From the cell containing the given text, extract its center point as (X, Y) coordinate. 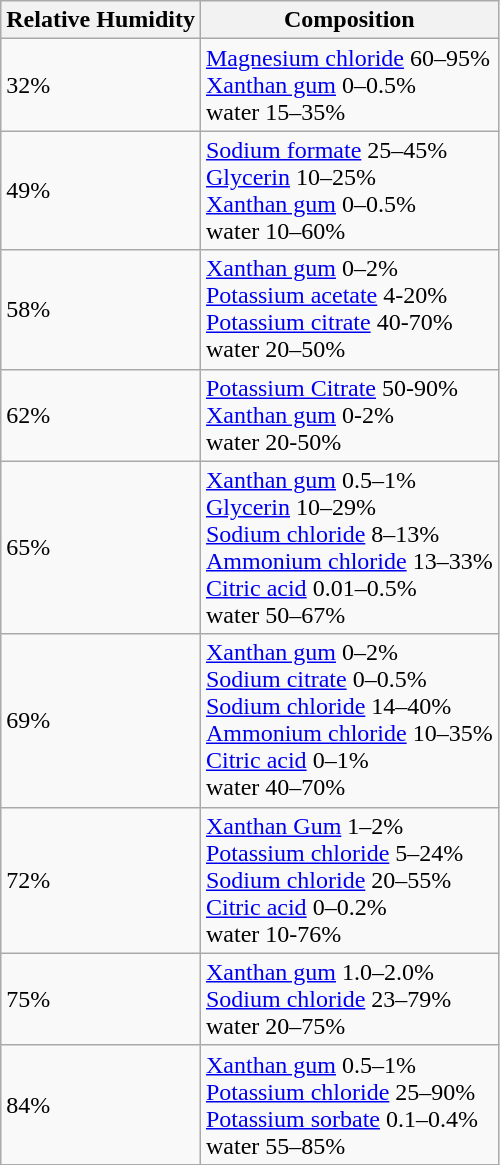
Xanthan gum 1.0–2.0%Sodium chloride 23–79%water 20–75% (349, 999)
Composition (349, 20)
Xanthan gum 0.5–1%Potassium chloride 25–90%Potassium sorbate 0.1–0.4%water 55–85% (349, 1104)
Magnesium chloride 60–95%Xanthan gum 0–0.5%water 15–35% (349, 85)
58% (101, 310)
Xanthan gum 0–2%Sodium citrate 0–0.5%Sodium chloride 14–40%Ammonium chloride 10–35%Citric acid 0–1%water 40–70% (349, 720)
65% (101, 548)
Sodium formate 25–45%Glycerin 10–25%Xanthan gum 0–0.5%water 10–60% (349, 190)
Xanthan gum 0–2%Potassium acetate 4-20%Potassium citrate 40-70%water 20–50% (349, 310)
Xanthan Gum 1–2%Potassium chloride 5–24%Sodium chloride 20–55%Citric acid 0–0.2%water 10-76% (349, 880)
Potassium Citrate 50-90%Xanthan gum 0-2%water 20-50% (349, 415)
72% (101, 880)
Xanthan gum 0.5–1%Glycerin 10–29%Sodium chloride 8–13%Ammonium chloride 13–33%Citric acid 0.01–0.5%water 50–67% (349, 548)
75% (101, 999)
69% (101, 720)
49% (101, 190)
62% (101, 415)
32% (101, 85)
Relative Humidity (101, 20)
84% (101, 1104)
